Find where the given text appears and provide that cell's center as (x, y) coordinate. 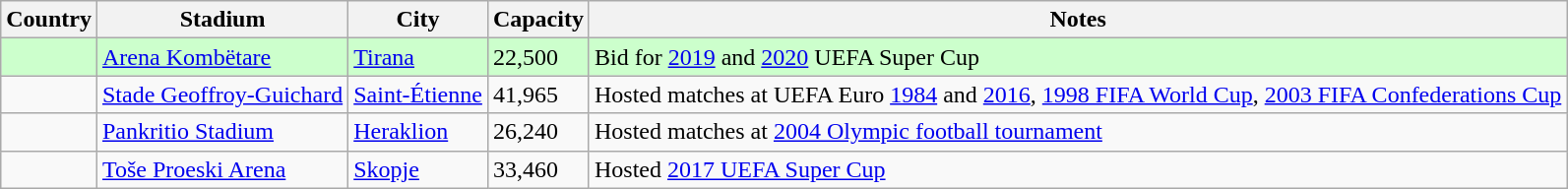
Stade Geoffroy-Guichard (222, 94)
Hosted 2017 UEFA Super Cup (1077, 169)
Tirana (418, 57)
22,500 (537, 57)
Capacity (537, 20)
Toše Proeski Arena (222, 169)
26,240 (537, 132)
City (418, 20)
Heraklion (418, 132)
41,965 (537, 94)
33,460 (537, 169)
Saint-Étienne (418, 94)
Country (49, 20)
Arena Kombëtare (222, 57)
Stadium (222, 20)
Bid for 2019 and 2020 UEFA Super Cup (1077, 57)
Notes (1077, 20)
Pankritio Stadium (222, 132)
Hosted matches at UEFA Euro 1984 and 2016, 1998 FIFA World Cup, 2003 FIFA Confederations Cup (1077, 94)
Skopje (418, 169)
Hosted matches at 2004 Olympic football tournament (1077, 132)
